Output the (X, Y) coordinate of the center of the cell containing the given text.  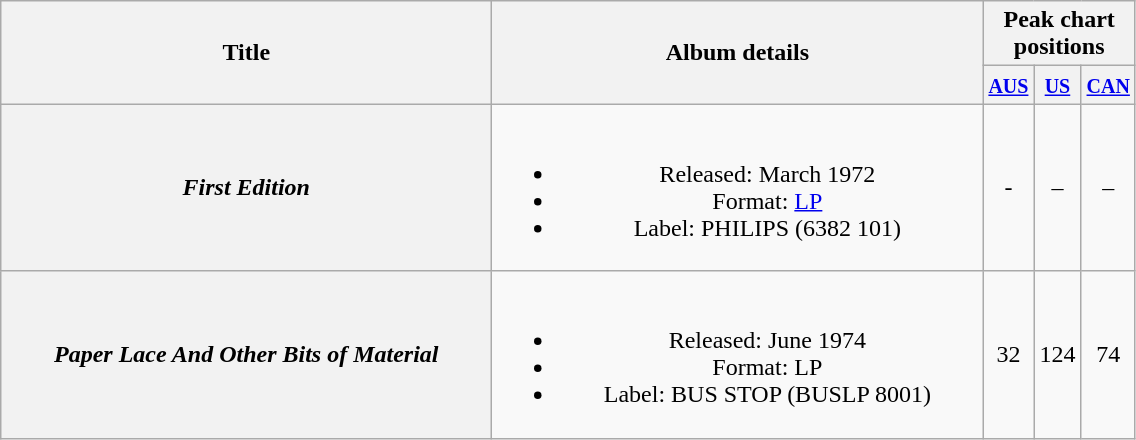
32 (1008, 354)
Released: June 1974Format: LPLabel: BUS STOP (BUSLP 8001) (738, 354)
- (1008, 188)
Album details (738, 52)
Title (246, 52)
US (1058, 85)
AUS (1008, 85)
Peak chartpositions (1060, 34)
CAN (1108, 85)
124 (1058, 354)
74 (1108, 354)
Released: March 1972Format: LPLabel: PHILIPS (6382 101) (738, 188)
Paper Lace And Other Bits of Material (246, 354)
First Edition (246, 188)
